Find where the given text appears and provide that cell's center as [x, y] coordinate. 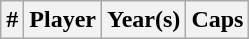
Caps [218, 20]
Year(s) [144, 20]
Player [63, 20]
# [12, 20]
